From the cell containing the given text, extract its center point as [x, y] coordinate. 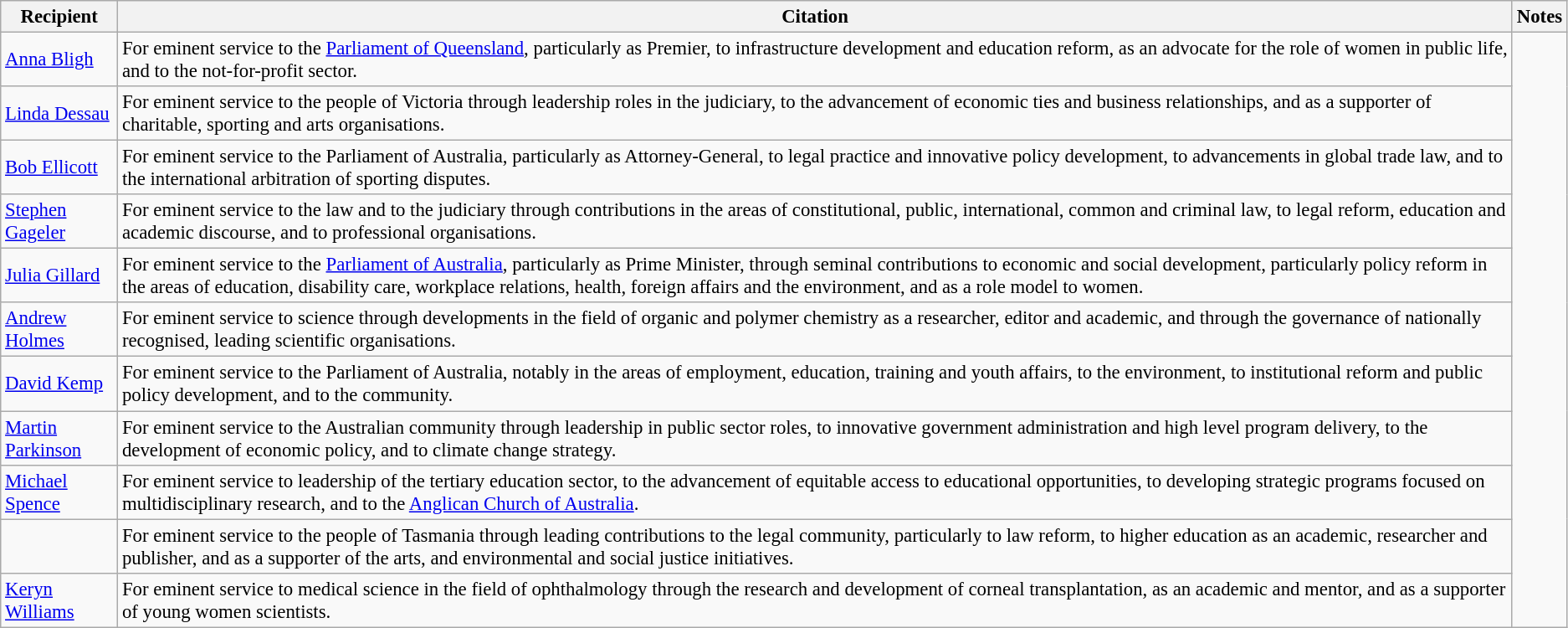
Keryn Williams [59, 600]
Recipient [59, 17]
Michael Spence [59, 492]
Notes [1540, 17]
Citation [815, 17]
Anna Bligh [59, 60]
Andrew Holmes [59, 330]
David Kemp [59, 383]
Bob Ellicott [59, 167]
Martin Parkinson [59, 439]
Stephen Gageler [59, 221]
Julia Gillard [59, 276]
Linda Dessau [59, 114]
